Extract the (X, Y) coordinate from the center of the cell holding the provided text.  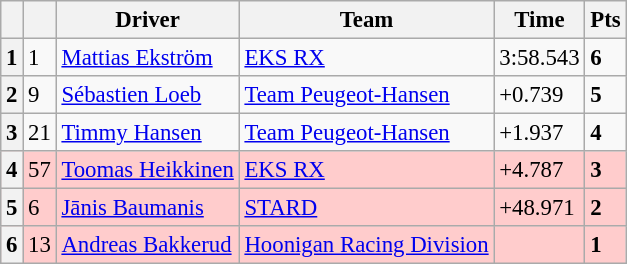
Timmy Hansen (148, 133)
Hoonigan Racing Division (366, 245)
Pts (606, 20)
3:58.543 (540, 58)
STARD (366, 208)
Andreas Bakkerud (148, 245)
21 (40, 133)
Driver (148, 20)
Team (366, 20)
13 (40, 245)
Mattias Ekström (148, 58)
+1.937 (540, 133)
Sébastien Loeb (148, 95)
9 (40, 95)
+48.971 (540, 208)
Toomas Heikkinen (148, 170)
Time (540, 20)
Jānis Baumanis (148, 208)
57 (40, 170)
+4.787 (540, 170)
+0.739 (540, 95)
